Output the [x, y] coordinate of the center of the cell containing the given text.  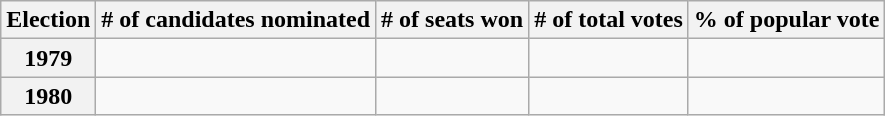
# of seats won [452, 20]
Election [48, 20]
# of total votes [609, 20]
# of candidates nominated [236, 20]
1980 [48, 96]
% of popular vote [786, 20]
1979 [48, 58]
